Find where the given text appears and provide that cell's center as (X, Y) coordinate. 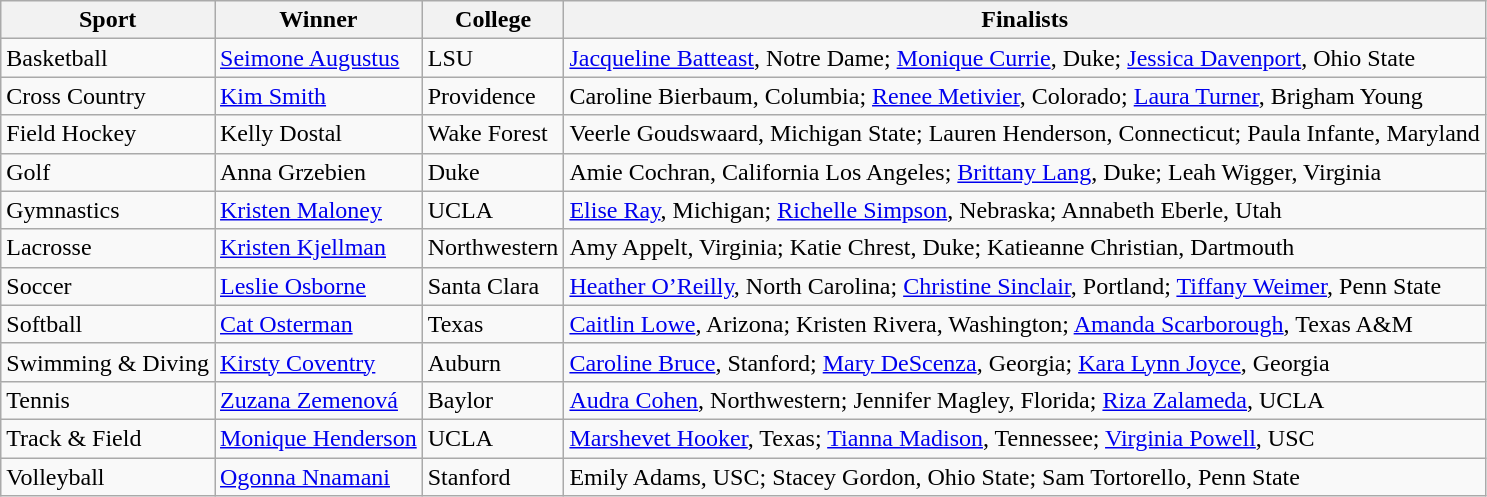
LSU (493, 58)
Soccer (108, 286)
Kirsty Coventry (318, 362)
Amy Appelt, Virginia; Katie Chrest, Duke; Katieanne Christian, Dartmouth (1024, 248)
Auburn (493, 362)
Kim Smith (318, 96)
Providence (493, 96)
Kristen Maloney (318, 210)
Gymnastics (108, 210)
Caroline Bierbaum, Columbia; Renee Metivier, Colorado; Laura Turner, Brigham Young (1024, 96)
Softball (108, 324)
Finalists (1024, 20)
Swimming & Diving (108, 362)
Kristen Kjellman (318, 248)
Anna Grzebien (318, 172)
Heather O’Reilly, North Carolina; Christine Sinclair, Portland; Tiffany Weimer, Penn State (1024, 286)
Stanford (493, 477)
Amie Cochran, California Los Angeles; Brittany Lang, Duke; Leah Wigger, Virginia (1024, 172)
Kelly Dostal (318, 134)
Duke (493, 172)
Texas (493, 324)
Ogonna Nnamani (318, 477)
Leslie Osborne (318, 286)
Sport (108, 20)
Marshevet Hooker, Texas; Tianna Madison, Tennessee; Virginia Powell, USC (1024, 438)
Field Hockey (108, 134)
Volleyball (108, 477)
Wake Forest (493, 134)
Tennis (108, 400)
Lacrosse (108, 248)
Golf (108, 172)
Seimone Augustus (318, 58)
Veerle Goudswaard, Michigan State; Lauren Henderson, Connecticut; Paula Infante, Maryland (1024, 134)
Zuzana Zemenová (318, 400)
Santa Clara (493, 286)
Cross Country (108, 96)
Jacqueline Batteast, Notre Dame; Monique Currie, Duke; Jessica Davenport, Ohio State (1024, 58)
Audra Cohen, Northwestern; Jennifer Magley, Florida; Riza Zalameda, UCLA (1024, 400)
Emily Adams, USC; Stacey Gordon, Ohio State; Sam Tortorello, Penn State (1024, 477)
Elise Ray, Michigan; Richelle Simpson, Nebraska; Annabeth Eberle, Utah (1024, 210)
Caroline Bruce, Stanford; Mary DeScenza, Georgia; Kara Lynn Joyce, Georgia (1024, 362)
College (493, 20)
Winner (318, 20)
Basketball (108, 58)
Monique Henderson (318, 438)
Cat Osterman (318, 324)
Baylor (493, 400)
Caitlin Lowe, Arizona; Kristen Rivera, Washington; Amanda Scarborough, Texas A&M (1024, 324)
Northwestern (493, 248)
Track & Field (108, 438)
